Extract the (x, y) coordinate from the center of the cell holding the provided text.  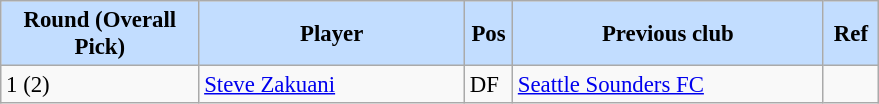
Previous club (668, 34)
Pos (488, 34)
Steve Zakuani (332, 85)
Ref (851, 34)
DF (488, 85)
Round (Overall Pick) (100, 34)
Seattle Sounders FC (668, 85)
Player (332, 34)
1 (2) (100, 85)
